Find where the given text appears and provide that cell's center as (X, Y) coordinate. 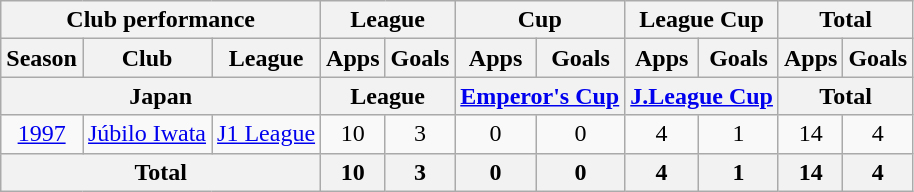
1997 (42, 134)
Japan (161, 96)
Club (146, 58)
J1 League (266, 134)
J.League Cup (702, 96)
League Cup (702, 20)
Cup (540, 20)
Club performance (161, 20)
Season (42, 58)
Emperor's Cup (540, 96)
Júbilo Iwata (146, 134)
